Extract the (x, y) coordinate from the center of the cell holding the provided text.  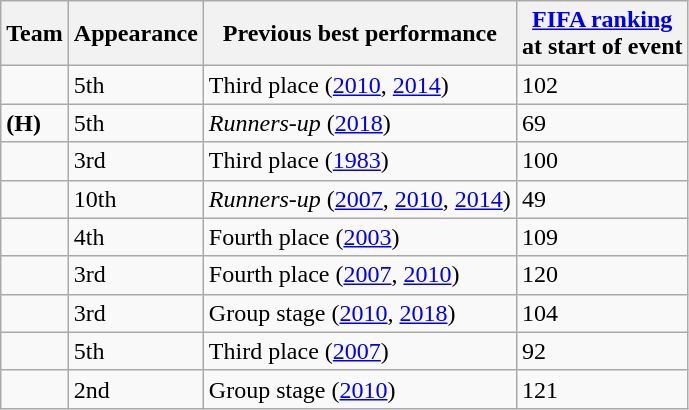
FIFA rankingat start of event (602, 34)
2nd (136, 389)
Third place (2007) (360, 351)
Third place (1983) (360, 161)
49 (602, 199)
Fourth place (2003) (360, 237)
Third place (2010, 2014) (360, 85)
Previous best performance (360, 34)
(H) (35, 123)
Team (35, 34)
69 (602, 123)
Group stage (2010) (360, 389)
Group stage (2010, 2018) (360, 313)
Runners-up (2007, 2010, 2014) (360, 199)
102 (602, 85)
100 (602, 161)
Runners-up (2018) (360, 123)
121 (602, 389)
109 (602, 237)
92 (602, 351)
4th (136, 237)
Appearance (136, 34)
Fourth place (2007, 2010) (360, 275)
10th (136, 199)
120 (602, 275)
104 (602, 313)
